Find where the given text appears and provide that cell's center as (X, Y) coordinate. 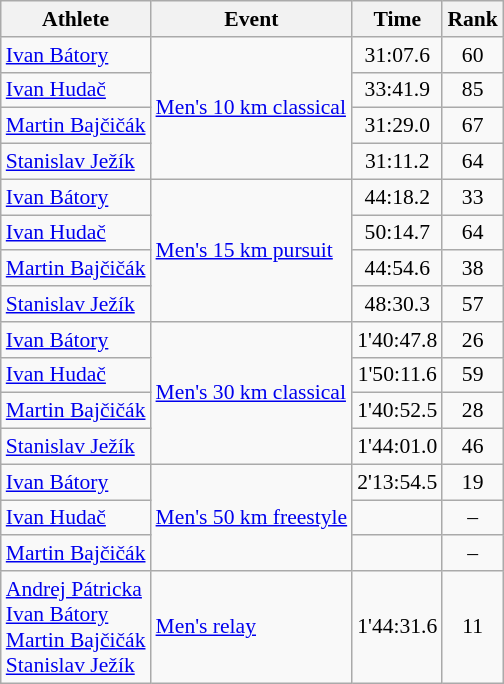
1'44:31.6 (397, 627)
28 (472, 411)
Rank (472, 19)
50:14.7 (397, 233)
11 (472, 627)
44:18.2 (397, 197)
60 (472, 55)
Men's 30 km classical (252, 393)
46 (472, 447)
Event (252, 19)
Men's 15 km pursuit (252, 250)
Athlete (76, 19)
1'40:47.8 (397, 340)
85 (472, 90)
Men's 10 km classical (252, 108)
67 (472, 126)
1'44:01.0 (397, 447)
2'13:54.5 (397, 482)
1'40:52.5 (397, 411)
48:30.3 (397, 304)
57 (472, 304)
Men's 50 km freestyle (252, 518)
44:54.6 (397, 269)
Men's relay (252, 627)
33 (472, 197)
26 (472, 340)
19 (472, 482)
38 (472, 269)
31:11.2 (397, 162)
Time (397, 19)
31:29.0 (397, 126)
Andrej PátrickaIvan BátoryMartin BajčičákStanislav Ježík (76, 627)
59 (472, 375)
1'50:11.6 (397, 375)
33:41.9 (397, 90)
31:07.6 (397, 55)
